Provide the (X, Y) coordinate of the cell's center where the given text is located.  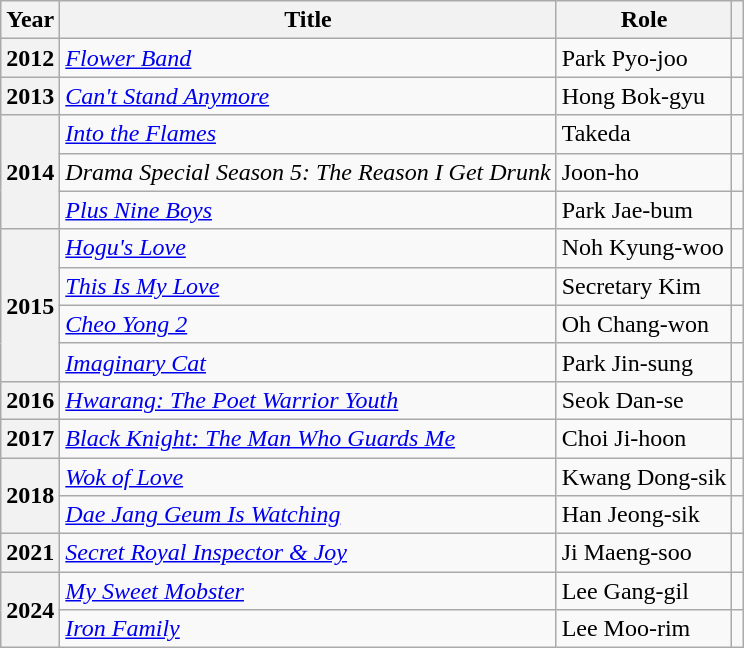
2013 (30, 96)
Choi Ji-hoon (644, 438)
Hogu's Love (308, 248)
Dae Jang Geum Is Watching (308, 515)
This Is My Love (308, 286)
Noh Kyung-woo (644, 248)
Oh Chang-won (644, 324)
Year (30, 20)
2016 (30, 400)
Hong Bok-gyu (644, 96)
2021 (30, 553)
Secretary Kim (644, 286)
Iron Family (308, 629)
Wok of Love (308, 477)
Joon-ho (644, 172)
Drama Special Season 5: The Reason I Get Drunk (308, 172)
Can't Stand Anymore (308, 96)
Role (644, 20)
Han Jeong-sik (644, 515)
Park Jin-sung (644, 362)
Flower Band (308, 58)
Lee Gang-gil (644, 591)
Lee Moo-rim (644, 629)
Into the Flames (308, 134)
Imaginary Cat (308, 362)
Plus Nine Boys (308, 210)
2015 (30, 305)
Cheo Yong 2 (308, 324)
Secret Royal Inspector & Joy (308, 553)
2014 (30, 172)
My Sweet Mobster (308, 591)
Title (308, 20)
Park Pyo-joo (644, 58)
Takeda (644, 134)
Hwarang: The Poet Warrior Youth (308, 400)
Park Jae-bum (644, 210)
Black Knight: The Man Who Guards Me (308, 438)
2024 (30, 610)
Seok Dan-se (644, 400)
2018 (30, 496)
Kwang Dong-sik (644, 477)
2012 (30, 58)
Ji Maeng-soo (644, 553)
2017 (30, 438)
